From the cell containing the given text, extract its center point as [x, y] coordinate. 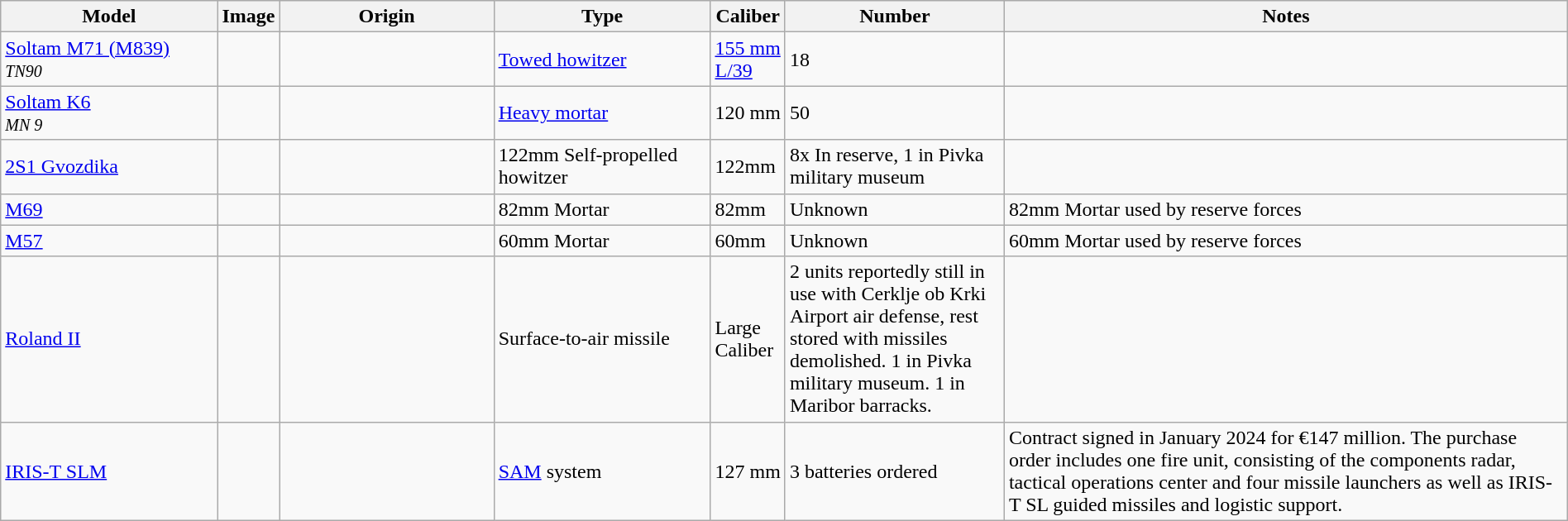
IRIS-T SLM [109, 471]
82mm Mortar used by reserve forces [1285, 209]
Origin [387, 17]
127 mm [748, 471]
120 mm [748, 112]
Image [248, 17]
M57 [109, 241]
Large Caliber [748, 339]
50 [895, 112]
Model [109, 17]
3 batteries ordered [895, 471]
Soltam M71 (M839)TN90 [109, 60]
82mm Mortar [602, 209]
Type [602, 17]
82mm [748, 209]
122mm Self-propelled howitzer [602, 167]
155 mm L/39 [748, 60]
122mm [748, 167]
60mm Mortar used by reserve forces [1285, 241]
Soltam K6MN 9 [109, 112]
M69 [109, 209]
Number [895, 17]
60mm [748, 241]
2S1 Gvozdika [109, 167]
Caliber [748, 17]
60mm Mortar [602, 241]
8x In reserve, 1 in Pivka military museum [895, 167]
Heavy mortar [602, 112]
Roland II [109, 339]
Towed howitzer [602, 60]
Notes [1285, 17]
SAM system [602, 471]
Surface-to-air missile [602, 339]
18 [895, 60]
